From the cell containing the given text, extract its center point as (x, y) coordinate. 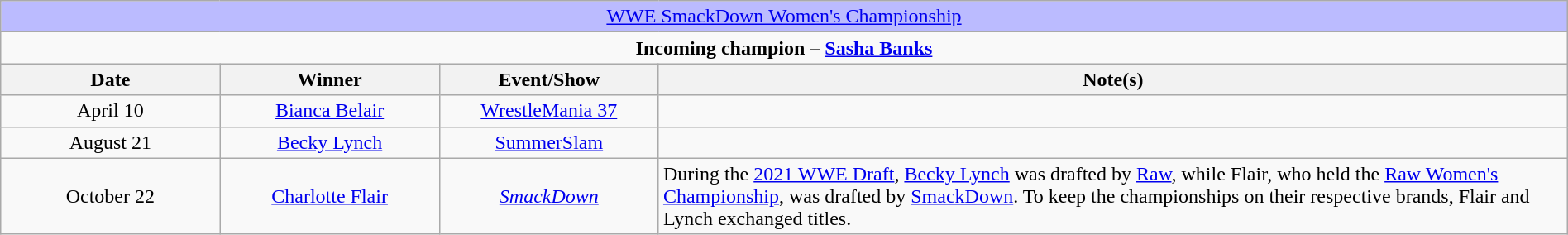
October 22 (111, 196)
August 21 (111, 142)
Winner (329, 79)
Note(s) (1113, 79)
April 10 (111, 111)
SmackDown (549, 196)
Charlotte Flair (329, 196)
Date (111, 79)
SummerSlam (549, 142)
Bianca Belair (329, 111)
WWE SmackDown Women's Championship (784, 17)
Incoming champion – Sasha Banks (784, 48)
Event/Show (549, 79)
Becky Lynch (329, 142)
WrestleMania 37 (549, 111)
